Determine the (X, Y) coordinate at the center of the cell enclosing the given text.  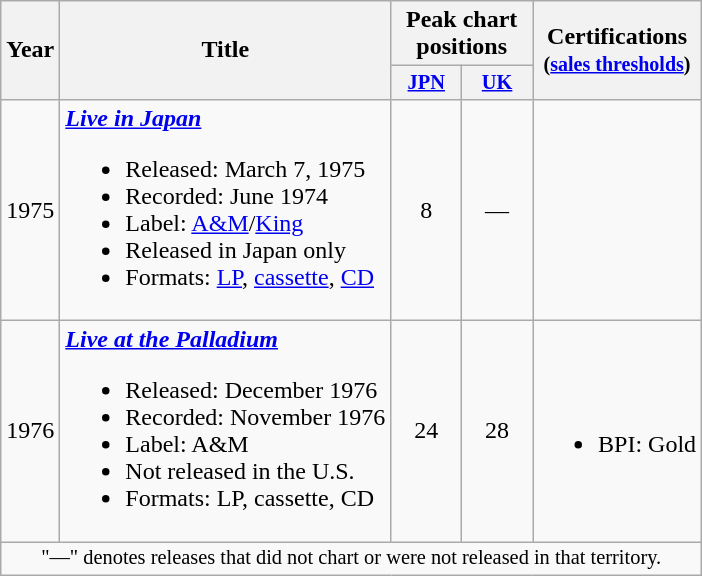
24 (426, 432)
— (498, 210)
1976 (30, 432)
Live at the PalladiumReleased: December 1976Recorded: November 1976Label: A&MNot released in the U.S.Formats: LP, cassette, CD (226, 432)
Peak chart positions (462, 34)
Live in JapanReleased: March 7, 1975Recorded: June 1974Label: A&M/KingReleased in Japan onlyFormats: LP, cassette, CD (226, 210)
UK (498, 83)
Year (30, 50)
Title (226, 50)
8 (426, 210)
BPI: Gold (616, 432)
28 (498, 432)
"—" denotes releases that did not chart or were not released in that territory. (352, 559)
1975 (30, 210)
JPN (426, 83)
Certifications(sales thresholds) (616, 50)
